Capture the cell that displays the provided text and extract its [x, y] central coordinate. 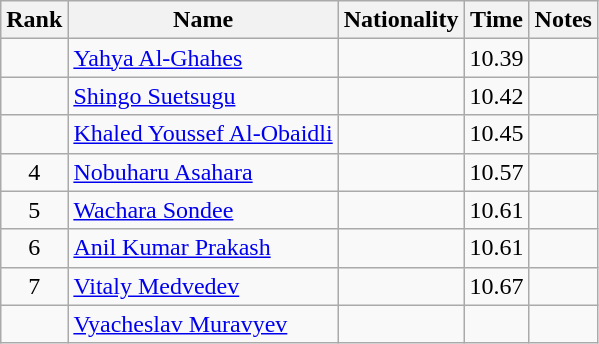
10.42 [496, 96]
Khaled Youssef Al-Obaidli [203, 134]
Rank [34, 20]
7 [34, 286]
10.57 [496, 172]
Notes [563, 20]
Nationality [401, 20]
10.39 [496, 58]
Nobuharu Asahara [203, 172]
Vyacheslav Muravyev [203, 324]
5 [34, 210]
10.45 [496, 134]
Name [203, 20]
Yahya Al-Ghahes [203, 58]
10.67 [496, 286]
Wachara Sondee [203, 210]
4 [34, 172]
Anil Kumar Prakash [203, 248]
6 [34, 248]
Time [496, 20]
Vitaly Medvedev [203, 286]
Shingo Suetsugu [203, 96]
